Pinpoint the cell where the given text exists, returning its (X, Y) midpoint coordinate. 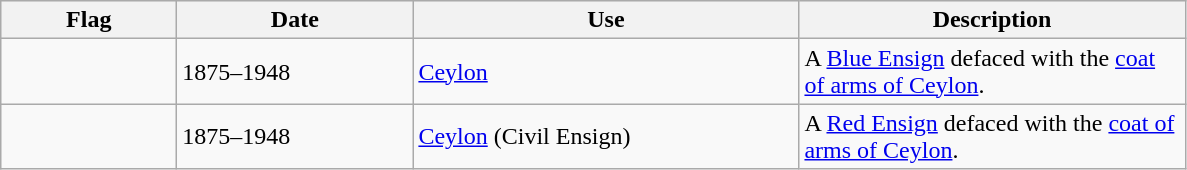
Flag (89, 20)
Use (606, 20)
Description (992, 20)
Ceylon (Civil Ensign) (606, 136)
Date (295, 20)
A Red Ensign defaced with the coat of arms of Ceylon. (992, 136)
Ceylon (606, 72)
A Blue Ensign defaced with the coat of arms of Ceylon. (992, 72)
